Return [x, y] of the center of cell containing provided text 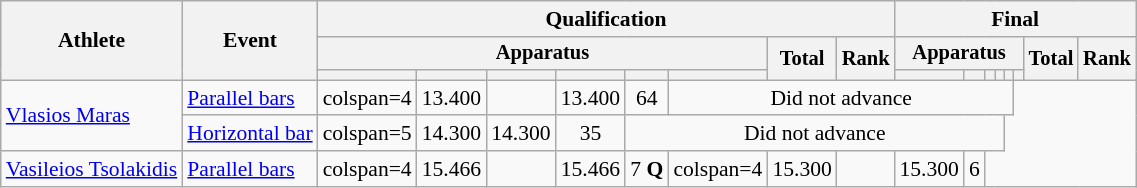
Qualification [606, 19]
6 [974, 169]
35 [590, 134]
64 [646, 98]
Horizontal bar [250, 134]
Vasileios Tsolakidis [92, 169]
7 Q [646, 169]
Final [1014, 19]
Athlete [92, 40]
colspan=5 [368, 134]
Event [250, 40]
Vlasios Maras [92, 116]
